Search for the cell housing the specified text and yield its [X, Y] center coordinate. 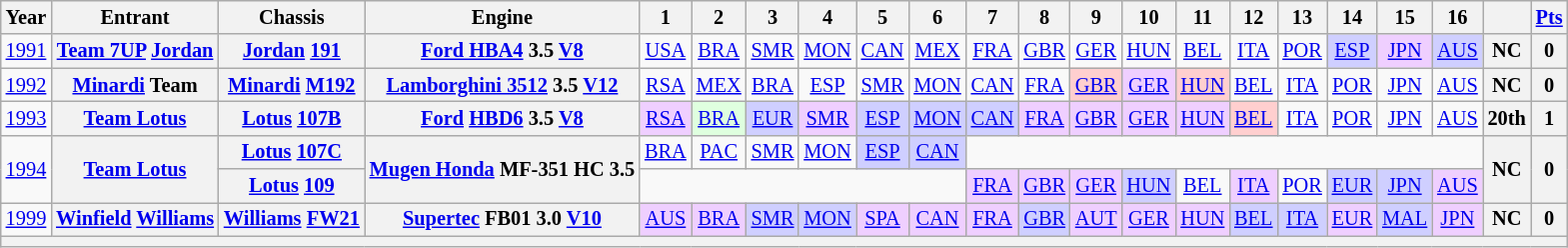
1992 [26, 85]
Winfield Williams [135, 219]
1993 [26, 118]
6 [937, 17]
AUT [1096, 219]
Williams FW21 [292, 219]
Ford HBD6 3.5 V8 [502, 118]
4 [827, 17]
1999 [26, 219]
14 [1352, 17]
1994 [26, 168]
Year [26, 17]
Entrant [135, 17]
Ford HBA4 3.5 V8 [502, 51]
9 [1096, 17]
Jordan 191 [292, 51]
MAL [1405, 219]
Lotus 109 [292, 186]
Lotus 107B [292, 118]
Minardi Team [135, 85]
15 [1405, 17]
Mugen Honda MF-351 HC 3.5 [502, 168]
16 [1457, 17]
20th [1507, 118]
1991 [26, 51]
SPA [883, 219]
Team 7UP Jordan [135, 51]
Supertec FB01 3.0 V10 [502, 219]
Lamborghini 3512 3.5 V12 [502, 85]
PAC [720, 152]
Lotus 107C [292, 152]
11 [1202, 17]
Minardi M192 [292, 85]
USA [666, 51]
3 [774, 17]
7 [993, 17]
Pts [1549, 17]
2 [720, 17]
5 [883, 17]
Chassis [292, 17]
10 [1149, 17]
Engine [502, 17]
8 [1044, 17]
12 [1253, 17]
13 [1301, 17]
